Identify which cell holds the provided text, then report its (X, Y) central coordinate. 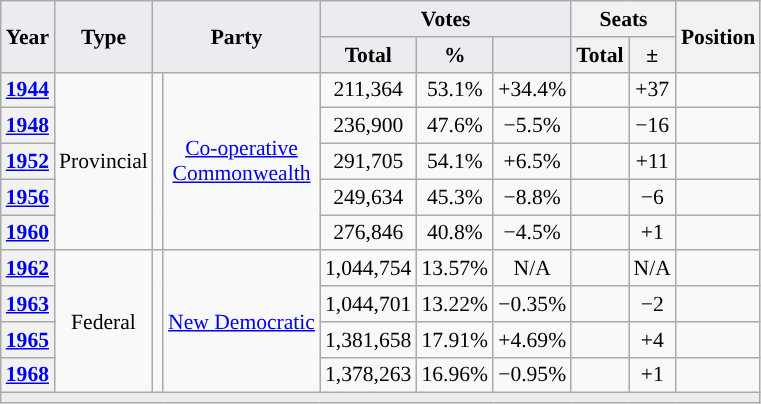
40.8% (454, 233)
1952 (28, 162)
1,378,263 (368, 375)
Type (104, 36)
Seats (624, 19)
54.1% (454, 162)
1968 (28, 375)
1956 (28, 197)
% (454, 55)
−0.35% (532, 304)
Co-operativeCommonwealth (242, 161)
1,381,658 (368, 340)
−16 (652, 126)
1962 (28, 269)
13.57% (454, 269)
276,846 (368, 233)
+37 (652, 90)
13.22% (454, 304)
1,044,754 (368, 269)
± (652, 55)
+4 (652, 340)
Party (236, 36)
291,705 (368, 162)
−8.8% (532, 197)
−2 (652, 304)
1,044,701 (368, 304)
New Democratic (242, 322)
−5.5% (532, 126)
−6 (652, 197)
16.96% (454, 375)
47.6% (454, 126)
Position (718, 36)
1944 (28, 90)
Year (28, 36)
249,634 (368, 197)
+4.69% (532, 340)
+34.4% (532, 90)
1960 (28, 233)
211,364 (368, 90)
1948 (28, 126)
−0.95% (532, 375)
+6.5% (532, 162)
Federal (104, 322)
+11 (652, 162)
236,900 (368, 126)
17.91% (454, 340)
1963 (28, 304)
Provincial (104, 161)
Votes (446, 19)
53.1% (454, 90)
1965 (28, 340)
45.3% (454, 197)
−4.5% (532, 233)
